Pinpoint the cell where the given text exists, returning its (x, y) midpoint coordinate. 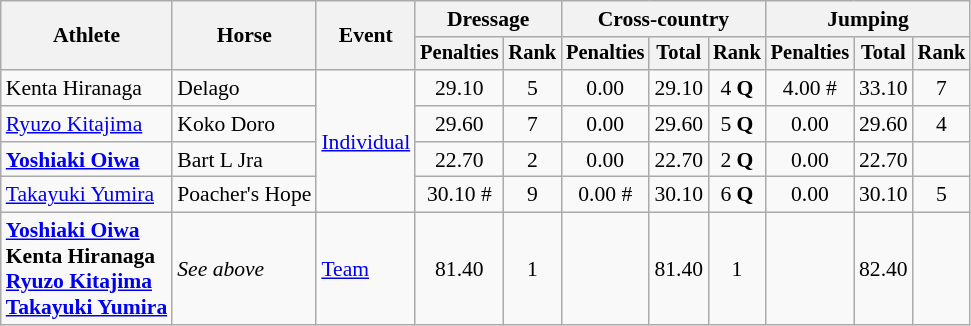
Team (366, 269)
9 (533, 195)
Ryuzo Kitajima (86, 124)
Individual (366, 141)
Yoshiaki Oiwa (86, 160)
2 (533, 160)
30.10 # (459, 195)
Kenta Hiranaga (86, 88)
See above (244, 269)
Cross-country (664, 19)
Delago (244, 88)
2 Q (737, 160)
4 (942, 124)
82.40 (884, 269)
Yoshiaki OiwaKenta HiranagaRyuzo KitajimaTakayuki Yumira (86, 269)
Jumping (868, 19)
4.00 # (810, 88)
33.10 (884, 88)
Koko Doro (244, 124)
Poacher's Hope (244, 195)
Takayuki Yumira (86, 195)
0.00 # (605, 195)
Dressage (488, 19)
4 Q (737, 88)
Event (366, 36)
Horse (244, 36)
Bart L Jra (244, 160)
Athlete (86, 36)
6 Q (737, 195)
5 Q (737, 124)
